Identify which cell holds the provided text, then report its [X, Y] central coordinate. 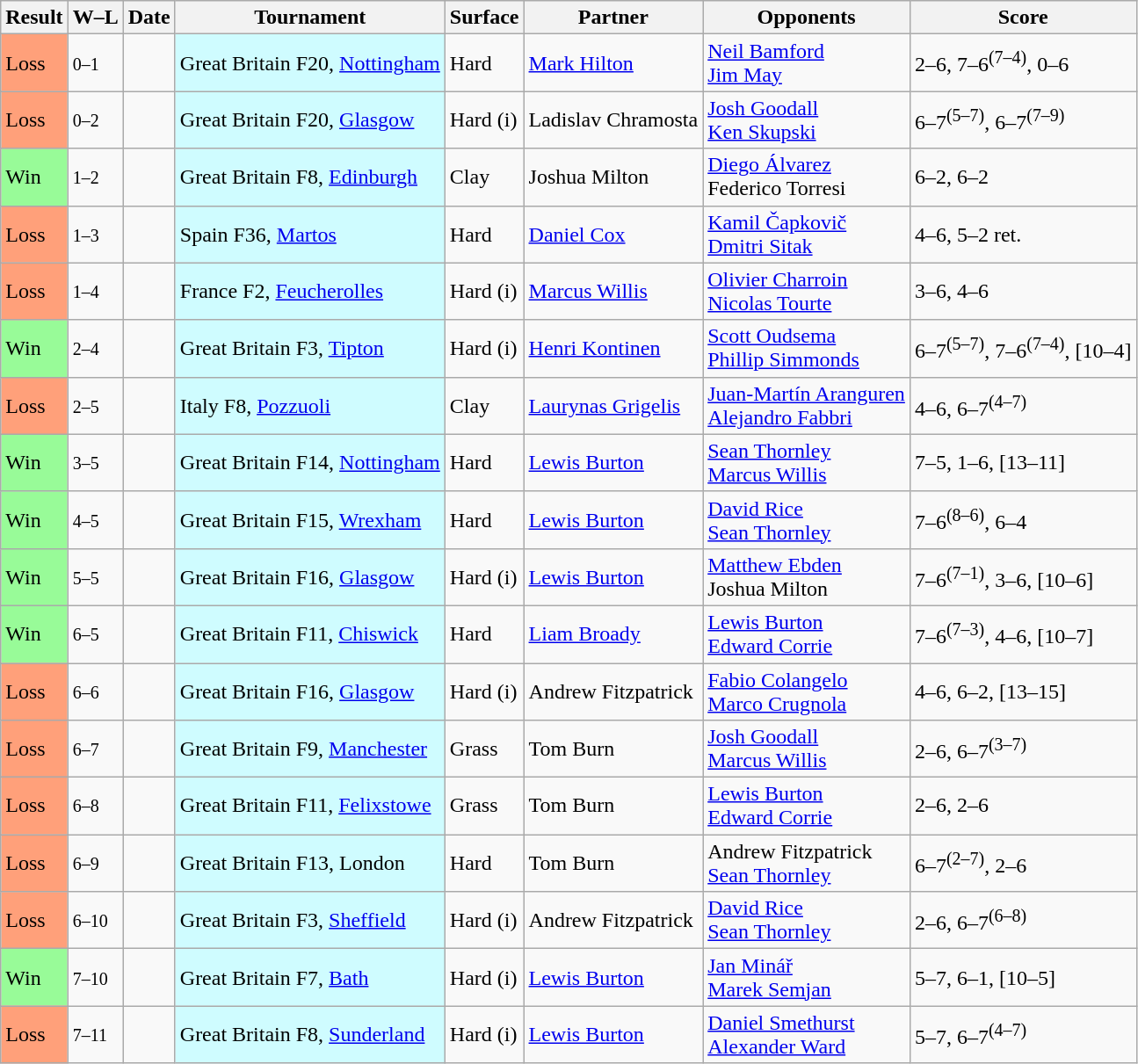
Great Britain F3, Tipton [309, 348]
6–7(5–7), 7–6(7–4), [10–4] [1023, 348]
Laurynas Grigelis [613, 406]
6–8 [95, 807]
Kamil Čapkovič Dmitri Sitak [807, 234]
7–10 [95, 977]
Great Britain F7, Bath [309, 977]
4–6, 5–2 ret. [1023, 234]
Score [1023, 18]
Great Britain F15, Wrexham [309, 520]
Result [34, 18]
6–2, 6–2 [1023, 177]
Josh Goodall Ken Skupski [807, 119]
5–5 [95, 576]
Neil Bamford Jim May [807, 63]
Opponents [807, 18]
3–6, 4–6 [1023, 292]
Jan Minář Marek Semjan [807, 977]
Mark Hilton [613, 63]
7–6(7–1), 3–6, [10–6] [1023, 576]
2–5 [95, 406]
Henri Kontinen [613, 348]
Italy F8, Pozzuoli [309, 406]
Great Britain F8, Edinburgh [309, 177]
Great Britain F20, Glasgow [309, 119]
Surface [484, 18]
1–4 [95, 292]
Tournament [309, 18]
Partner [613, 18]
6–7(5–7), 6–7(7–9) [1023, 119]
Diego Álvarez Federico Torresi [807, 177]
Joshua Milton [613, 177]
4–6, 6–7(4–7) [1023, 406]
7–5, 1–6, [13–11] [1023, 462]
6–7(2–7), 2–6 [1023, 863]
Josh Goodall Marcus Willis [807, 749]
6–10 [95, 921]
1–2 [95, 177]
6–7 [95, 749]
Great Britain F8, Sunderland [309, 1035]
Great Britain F20, Nottingham [309, 63]
Daniel Cox [613, 234]
3–5 [95, 462]
0–2 [95, 119]
4–5 [95, 520]
6–5 [95, 634]
France F2, Feucherolles [309, 292]
7–6(8–6), 6–4 [1023, 520]
Olivier Charroin Nicolas Tourte [807, 292]
7–11 [95, 1035]
5–7, 6–1, [10–5] [1023, 977]
6–6 [95, 691]
Great Britain F11, Chiswick [309, 634]
Great Britain F14, Nottingham [309, 462]
2–6, 6–7(6–8) [1023, 921]
Sean Thornley Marcus Willis [807, 462]
Andrew Fitzpatrick Sean Thornley [807, 863]
2–6, 7–6(7–4), 0–6 [1023, 63]
Liam Broady [613, 634]
2–6, 6–7(3–7) [1023, 749]
5–7, 6–7(4–7) [1023, 1035]
Juan-Martín Aranguren Alejandro Fabbri [807, 406]
Marcus Willis [613, 292]
Fabio Colangelo Marco Crugnola [807, 691]
W–L [95, 18]
Great Britain F9, Manchester [309, 749]
7–6(7–3), 4–6, [10–7] [1023, 634]
Great Britain F13, London [309, 863]
Daniel Smethurst Alexander Ward [807, 1035]
2–6, 2–6 [1023, 807]
Scott Oudsema Phillip Simmonds [807, 348]
0–1 [95, 63]
4–6, 6–2, [13–15] [1023, 691]
1–3 [95, 234]
Great Britain F3, Sheffield [309, 921]
6–9 [95, 863]
Spain F36, Martos [309, 234]
Matthew Ebden Joshua Milton [807, 576]
2–4 [95, 348]
Great Britain F11, Felixstowe [309, 807]
Date [149, 18]
Ladislav Chramosta [613, 119]
